Find where the given text appears and provide that cell's center as [X, Y] coordinate. 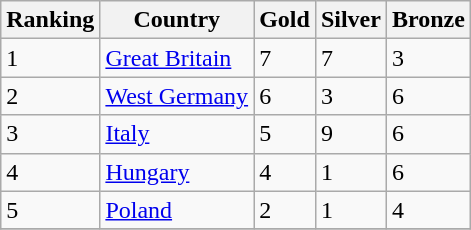
9 [350, 134]
Great Britain [177, 58]
Hungary [177, 172]
Country [177, 20]
Bronze [428, 20]
Ranking [50, 20]
Poland [177, 210]
Silver [350, 20]
Italy [177, 134]
Gold [285, 20]
West Germany [177, 96]
